Return the (X, Y) coordinate for the center point of the cell that contains the specified text.  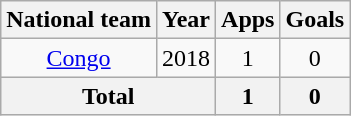
2018 (186, 58)
Goals (315, 20)
Total (108, 96)
National team (79, 20)
Year (186, 20)
Congo (79, 58)
Apps (248, 20)
